Extract the (X, Y) coordinate from the center of the cell holding the provided text.  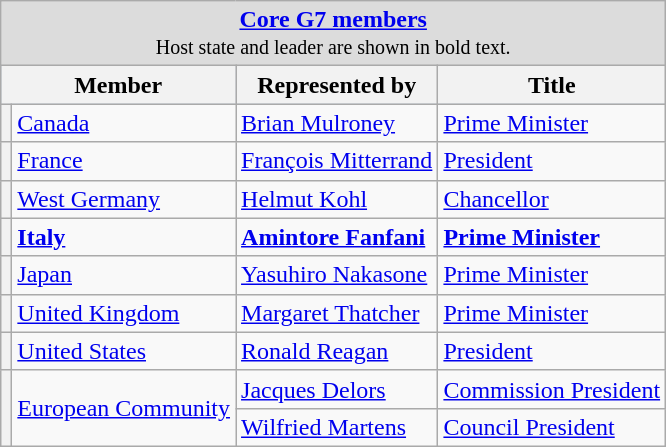
Wilfried Martens (337, 427)
Italy (124, 237)
Brian Mulroney (337, 123)
François Mitterrand (337, 161)
United Kingdom (124, 313)
Ronald Reagan (337, 351)
West Germany (124, 199)
Member (118, 85)
Helmut Kohl (337, 199)
France (124, 161)
Yasuhiro Nakasone (337, 275)
Chancellor (552, 199)
Amintore Fanfani (337, 237)
Core G7 membersHost state and leader are shown in bold text. (334, 34)
Council President (552, 427)
European Community (124, 408)
Japan (124, 275)
Margaret Thatcher (337, 313)
Commission President (552, 389)
Jacques Delors (337, 389)
Title (552, 85)
Canada (124, 123)
United States (124, 351)
Represented by (337, 85)
